Determine the [X, Y] coordinate at the center of the cell enclosing the given text.  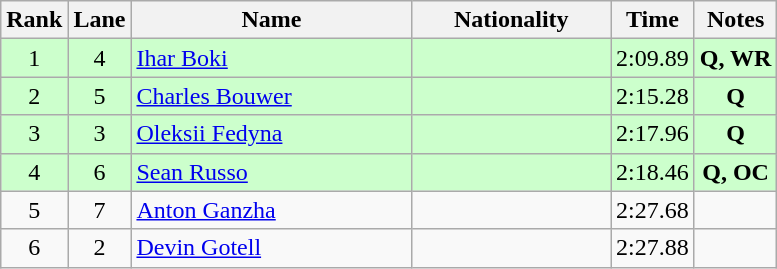
Rank [34, 20]
7 [100, 210]
Notes [736, 20]
Devin Gotell [272, 248]
Q, OC [736, 172]
1 [34, 58]
2:27.68 [653, 210]
Charles Bouwer [272, 96]
Nationality [512, 20]
2:27.88 [653, 248]
2:15.28 [653, 96]
2:09.89 [653, 58]
Anton Ganzha [272, 210]
Sean Russo [272, 172]
Time [653, 20]
Ihar Boki [272, 58]
Lane [100, 20]
2:17.96 [653, 134]
Oleksii Fedyna [272, 134]
2:18.46 [653, 172]
Name [272, 20]
Q, WR [736, 58]
